Determine the (x, y) coordinate at the center of the cell enclosing the given text.  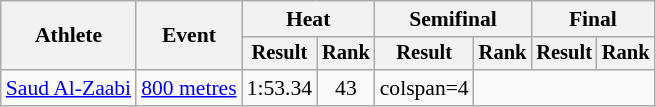
Event (188, 36)
Semifinal (454, 19)
Heat (308, 19)
800 metres (188, 88)
Saud Al-Zaabi (68, 88)
43 (346, 88)
colspan=4 (424, 88)
Final (592, 19)
1:53.34 (280, 88)
Athlete (68, 36)
